For the text-containing cell, return its midpoint in [X, Y] coordinate format. 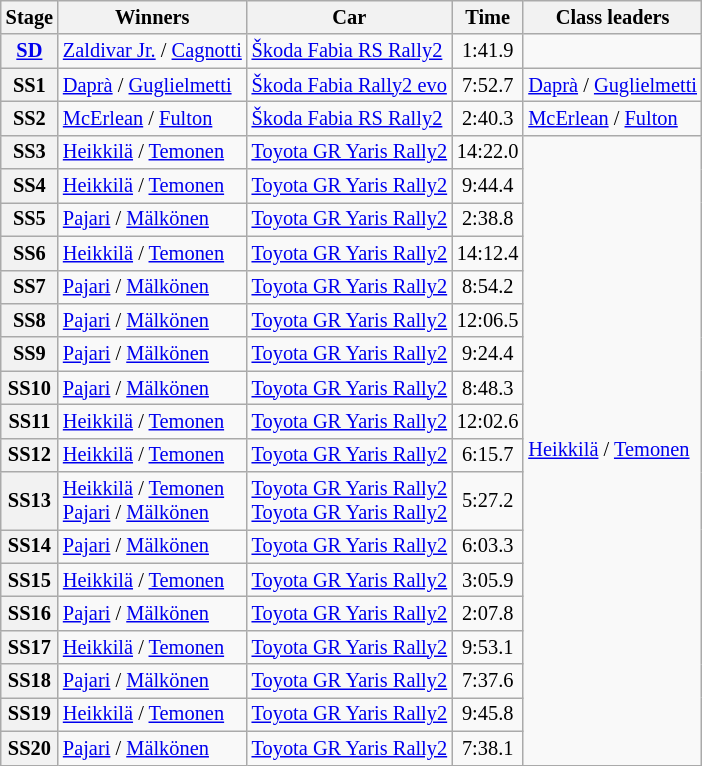
Class leaders [612, 17]
Car [350, 17]
2:38.8 [488, 219]
SS19 [30, 714]
Toyota GR Yaris Rally2 Toyota GR Yaris Rally2 [350, 501]
2:07.8 [488, 613]
2:40.3 [488, 118]
Škoda Fabia Rally2 evo [350, 85]
Heikkilä / TemonenPajari / Mälkönen [152, 501]
5:27.2 [488, 501]
3:05.9 [488, 580]
12:06.5 [488, 320]
Zaldivar Jr. / Cagnotti [152, 51]
SS20 [30, 748]
SS16 [30, 613]
Winners [152, 17]
SS6 [30, 253]
SD [30, 51]
SS1 [30, 85]
SS2 [30, 118]
6:03.3 [488, 546]
7:37.6 [488, 681]
7:38.1 [488, 748]
SS18 [30, 681]
8:48.3 [488, 388]
SS10 [30, 388]
SS3 [30, 152]
14:12.4 [488, 253]
SS13 [30, 501]
9:45.8 [488, 714]
Stage [30, 17]
14:22.0 [488, 152]
9:53.1 [488, 647]
8:54.2 [488, 287]
SS11 [30, 421]
SS15 [30, 580]
SS5 [30, 219]
9:24.4 [488, 354]
12:02.6 [488, 421]
1:41.9 [488, 51]
SS17 [30, 647]
SS4 [30, 186]
7:52.7 [488, 85]
SS8 [30, 320]
SS9 [30, 354]
SS14 [30, 546]
SS7 [30, 287]
SS12 [30, 455]
Time [488, 17]
6:15.7 [488, 455]
9:44.4 [488, 186]
